From the cell containing the given text, extract its center point as [X, Y] coordinate. 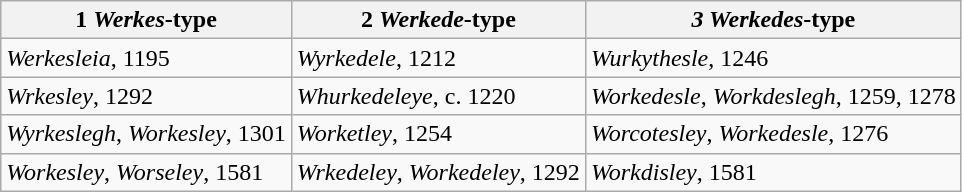
Wyrkeslegh, Workesley, 1301 [146, 134]
1 Werkes-type [146, 20]
2 Werkede-type [438, 20]
Workedesle, Workdeslegh, 1259, 1278 [773, 96]
Werkesleia, 1195 [146, 58]
Workdisley, 1581 [773, 172]
Worketley, 1254 [438, 134]
Wrkesley, 1292 [146, 96]
Wyrkedele, 1212 [438, 58]
Workesley, Worseley, 1581 [146, 172]
Wurkythesle, 1246 [773, 58]
Worcotesley, Workedesle, 1276 [773, 134]
3 Werkedes-type [773, 20]
Whurkedeleye, c. 1220 [438, 96]
Wrkedeley, Workedeley, 1292 [438, 172]
